Identify which cell holds the provided text, then report its (x, y) central coordinate. 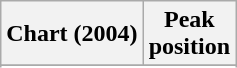
Peakposition (189, 34)
Chart (2004) (72, 34)
